Scan for the cell matching the given text and deliver its (X, Y) coordinate at center. 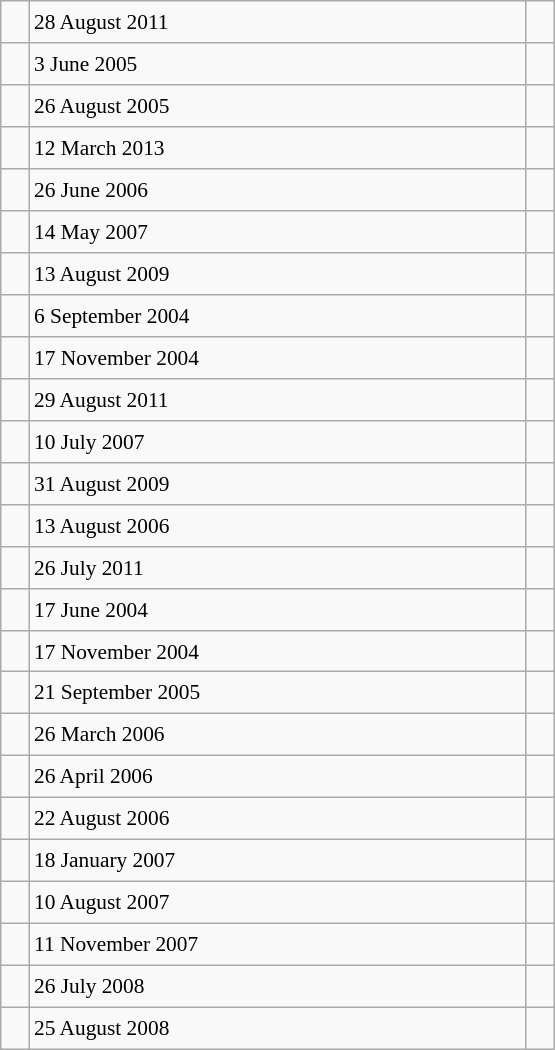
11 November 2007 (278, 945)
31 August 2009 (278, 483)
26 March 2006 (278, 735)
26 June 2006 (278, 190)
14 May 2007 (278, 232)
10 July 2007 (278, 441)
22 August 2006 (278, 819)
25 August 2008 (278, 1028)
26 August 2005 (278, 106)
26 July 2008 (278, 986)
26 April 2006 (278, 777)
28 August 2011 (278, 22)
10 August 2007 (278, 903)
21 September 2005 (278, 693)
12 March 2013 (278, 148)
26 July 2011 (278, 567)
13 August 2009 (278, 274)
3 June 2005 (278, 64)
18 January 2007 (278, 861)
13 August 2006 (278, 525)
17 June 2004 (278, 609)
29 August 2011 (278, 399)
6 September 2004 (278, 316)
